Output the (x, y) coordinate of the center of the cell containing the given text.  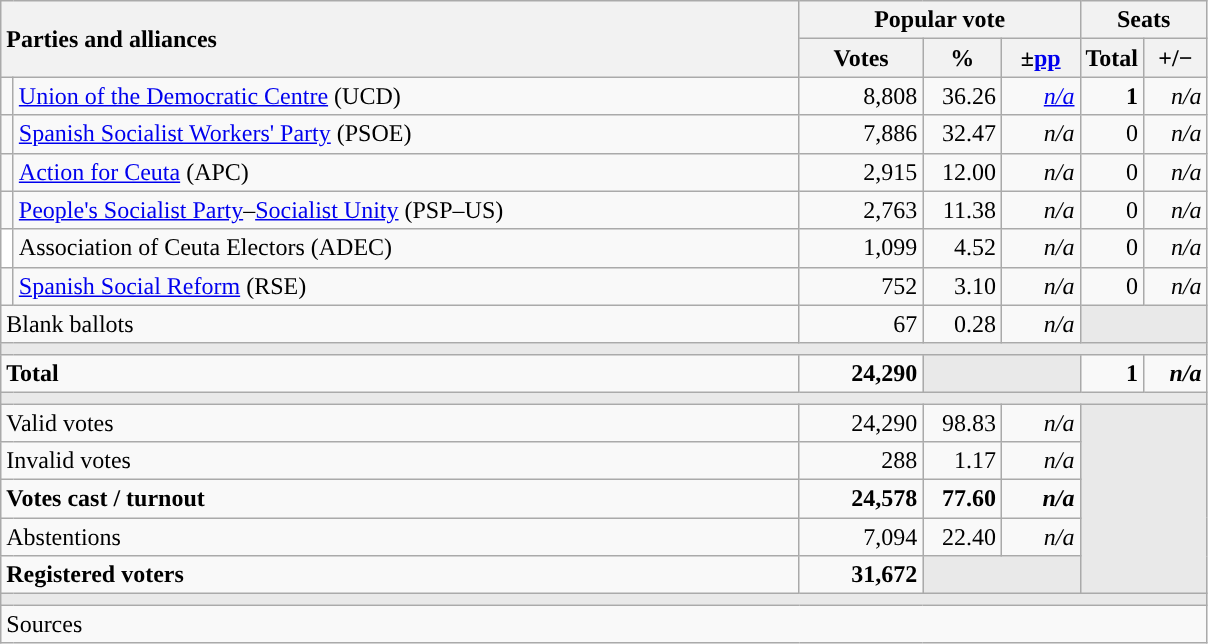
Seats (1144, 20)
32.47 (962, 134)
11.38 (962, 210)
98.83 (962, 423)
1.17 (962, 461)
Popular vote (940, 20)
7,886 (861, 134)
36.26 (962, 96)
Action for Ceuta (APC) (406, 172)
Votes (861, 58)
7,094 (861, 537)
Abstentions (400, 537)
Blank ballots (400, 324)
24,578 (861, 499)
1,099 (861, 248)
% (962, 58)
Registered voters (400, 575)
Union of the Democratic Centre (UCD) (406, 96)
Spanish Socialist Workers' Party (PSOE) (406, 134)
31,672 (861, 575)
0.28 (962, 324)
3.10 (962, 286)
2,763 (861, 210)
Parties and alliances (400, 39)
Valid votes (400, 423)
±pp (1040, 58)
4.52 (962, 248)
Association of Ceuta Electors (ADEC) (406, 248)
12.00 (962, 172)
Votes cast / turnout (400, 499)
Spanish Social Reform (RSE) (406, 286)
Sources (604, 624)
2,915 (861, 172)
+/− (1176, 58)
67 (861, 324)
22.40 (962, 537)
77.60 (962, 499)
Invalid votes (400, 461)
288 (861, 461)
752 (861, 286)
8,808 (861, 96)
People's Socialist Party–Socialist Unity (PSP–US) (406, 210)
